From the cell containing the given text, extract its center point as [x, y] coordinate. 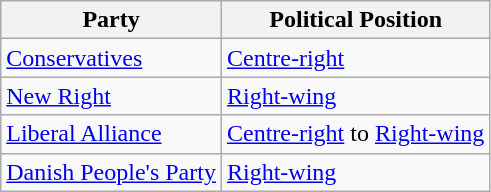
Centre-right to Right-wing [355, 134]
Political Position [355, 20]
Liberal Alliance [112, 134]
Danish People's Party [112, 172]
Centre-right [355, 58]
New Right [112, 96]
Conservatives [112, 58]
Party [112, 20]
